For the text-containing cell, return its midpoint in [x, y] coordinate format. 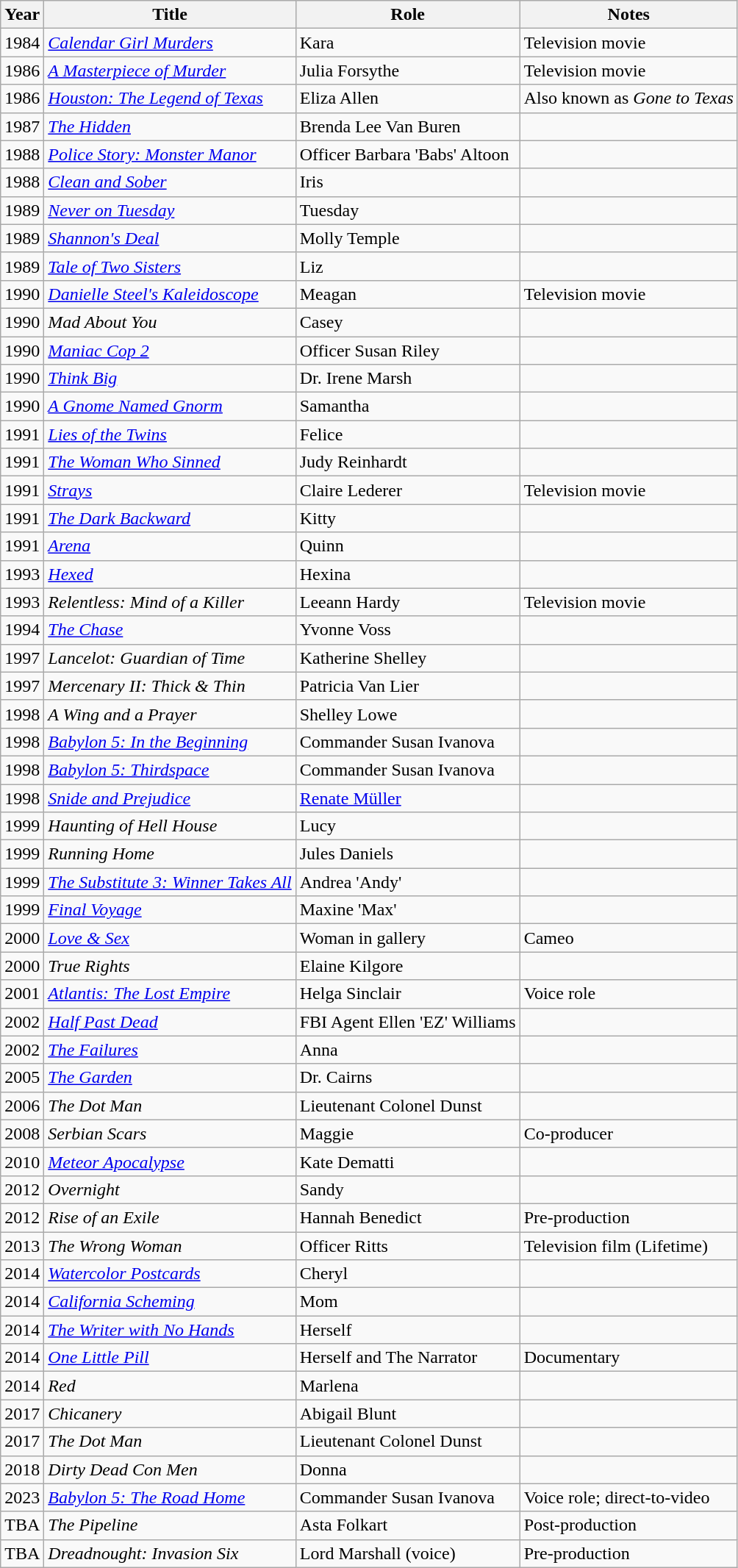
The Wrong Woman [170, 1246]
Officer Susan Riley [407, 351]
Julia Forsythe [407, 71]
Maxine 'Max' [407, 910]
Snide and Prejudice [170, 798]
Dr. Irene Marsh [407, 379]
Quinn [407, 546]
Dr. Cairns [407, 1078]
Cameo [628, 938]
Iris [407, 182]
A Masterpiece of Murder [170, 71]
Running Home [170, 854]
Voice role [628, 994]
Eliza Allen [407, 99]
Year [22, 15]
Yvonne Voss [407, 630]
Houston: The Legend of Texas [170, 99]
Samantha [407, 407]
Danielle Steel's Kaleidoscope [170, 294]
2013 [22, 1246]
Mercenary II: Thick & Thin [170, 686]
Notes [628, 15]
Patricia Van Lier [407, 686]
Hannah Benedict [407, 1217]
Tuesday [407, 210]
The Dark Backward [170, 518]
Think Big [170, 379]
Haunting of Hell House [170, 826]
Renate Müller [407, 798]
The Writer with No Hands [170, 1330]
Serbian Scars [170, 1134]
2006 [22, 1106]
Claire Lederer [407, 490]
Felice [407, 434]
The Hidden [170, 126]
The Pipeline [170, 1525]
Marlena [407, 1386]
Officer Barbara 'Babs' Altoon [407, 154]
Helga Sinclair [407, 994]
Strays [170, 490]
Post-production [628, 1525]
The Failures [170, 1050]
Asta Folkart [407, 1525]
Also known as Gone to Texas [628, 99]
Red [170, 1386]
Donna [407, 1469]
Kara [407, 43]
Molly Temple [407, 238]
California Scheming [170, 1302]
Co-producer [628, 1134]
The Garden [170, 1078]
Maniac Cop 2 [170, 351]
Meteor Apocalypse [170, 1161]
Watercolor Postcards [170, 1274]
Atlantis: The Lost Empire [170, 994]
Tale of Two Sisters [170, 266]
One Little Pill [170, 1358]
Babylon 5: Thirdspace [170, 770]
Babylon 5: In the Beginning [170, 742]
Final Voyage [170, 910]
Casey [407, 322]
Half Past Dead [170, 1022]
Meagan [407, 294]
Lancelot: Guardian of Time [170, 658]
True Rights [170, 966]
Lies of the Twins [170, 434]
Shannon's Deal [170, 238]
Brenda Lee Van Buren [407, 126]
Arena [170, 546]
Title [170, 15]
Andrea 'Andy' [407, 882]
Dreadnought: Invasion Six [170, 1553]
A Wing and a Prayer [170, 714]
Lord Marshall (voice) [407, 1553]
1984 [22, 43]
Lucy [407, 826]
Sandy [407, 1189]
Voice role; direct-to-video [628, 1497]
A Gnome Named Gnorm [170, 407]
Documentary [628, 1358]
2008 [22, 1134]
Liz [407, 266]
Television film (Lifetime) [628, 1246]
1994 [22, 630]
Herself and The Narrator [407, 1358]
Mad About You [170, 322]
Maggie [407, 1134]
FBI Agent Ellen 'EZ' Williams [407, 1022]
Woman in gallery [407, 938]
Elaine Kilgore [407, 966]
Cheryl [407, 1274]
Relentless: Mind of a Killer [170, 602]
2001 [22, 994]
Shelley Lowe [407, 714]
Never on Tuesday [170, 210]
Jules Daniels [407, 854]
The Substitute 3: Winner Takes All [170, 882]
Katherine Shelley [407, 658]
The Woman Who Sinned [170, 462]
Police Story: Monster Manor [170, 154]
Hexina [407, 574]
Role [407, 15]
Officer Ritts [407, 1246]
Anna [407, 1050]
2023 [22, 1497]
Judy Reinhardt [407, 462]
Herself [407, 1330]
Dirty Dead Con Men [170, 1469]
Love & Sex [170, 938]
Mom [407, 1302]
2010 [22, 1161]
Hexed [170, 574]
2005 [22, 1078]
Calendar Girl Murders [170, 43]
Babylon 5: The Road Home [170, 1497]
1987 [22, 126]
The Chase [170, 630]
Clean and Sober [170, 182]
2018 [22, 1469]
Rise of an Exile [170, 1217]
Abigail Blunt [407, 1414]
Kate Dematti [407, 1161]
Overnight [170, 1189]
Chicanery [170, 1414]
Leeann Hardy [407, 602]
Kitty [407, 518]
